Determine the [x, y] coordinate at the center of the cell enclosing the given text.  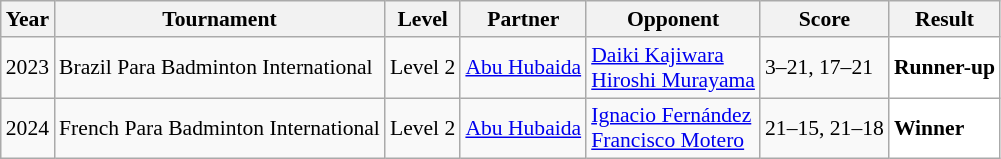
Tournament [220, 19]
Runner-up [944, 68]
Winner [944, 128]
Result [944, 19]
21–15, 21–18 [824, 128]
2024 [28, 128]
Year [28, 19]
Brazil Para Badminton International [220, 68]
Opponent [673, 19]
Level [422, 19]
Daiki Kajiwara Hiroshi Murayama [673, 68]
French Para Badminton International [220, 128]
Ignacio Fernández Francisco Motero [673, 128]
Score [824, 19]
Partner [523, 19]
2023 [28, 68]
3–21, 17–21 [824, 68]
